Search for the cell housing the specified text and yield its [X, Y] center coordinate. 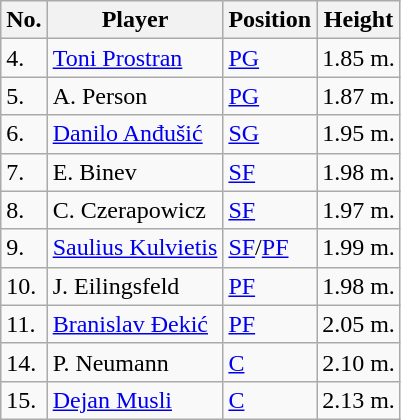
11. [24, 324]
Danilo Anđušić [135, 134]
9. [24, 248]
2.10 m. [359, 362]
1.95 m. [359, 134]
Saulius Kulvietis [135, 248]
A. Person [135, 96]
Position [270, 20]
8. [24, 210]
J. Eilingsfeld [135, 286]
5. [24, 96]
1.99 m. [359, 248]
Toni Prostran [135, 58]
Branislav Đekić [135, 324]
No. [24, 20]
10. [24, 286]
SG [270, 134]
1.87 m. [359, 96]
1.97 m. [359, 210]
7. [24, 172]
SF/PF [270, 248]
Height [359, 20]
14. [24, 362]
15. [24, 400]
1.85 m. [359, 58]
2.13 m. [359, 400]
4. [24, 58]
P. Neumann [135, 362]
Player [135, 20]
C. Czerapowicz [135, 210]
E. Binev [135, 172]
6. [24, 134]
2.05 m. [359, 324]
Dejan Musli [135, 400]
